Determine the (x, y) coordinate at the center of the cell enclosing the given text.  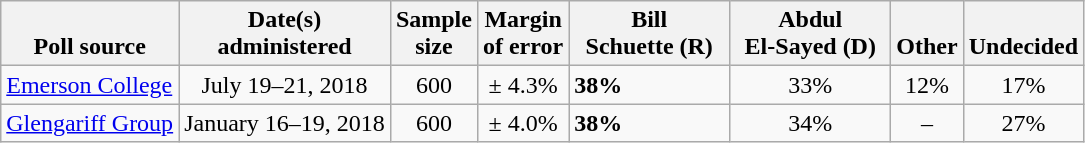
July 19–21, 2018 (285, 85)
January 16–19, 2018 (285, 123)
AbdulEl-Sayed (D) (810, 34)
33% (810, 85)
BillSchuette (R) (650, 34)
Date(s)administered (285, 34)
Other (927, 34)
Emerson College (90, 85)
17% (1023, 85)
12% (927, 85)
Marginof error (522, 34)
Samplesize (434, 34)
34% (810, 123)
Poll source (90, 34)
Undecided (1023, 34)
± 4.0% (522, 123)
27% (1023, 123)
± 4.3% (522, 85)
– (927, 123)
Glengariff Group (90, 123)
